Output the (X, Y) coordinate of the center of the cell containing the given text.  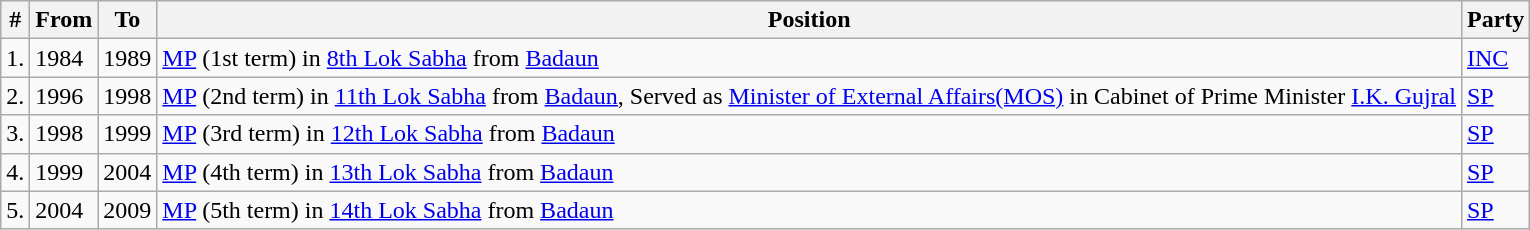
1. (16, 58)
Position (810, 20)
To (128, 20)
4. (16, 172)
1996 (64, 96)
MP (2nd term) in 11th Lok Sabha from Badaun, Served as Minister of External Affairs(MOS) in Cabinet of Prime Minister I.K. Gujral (810, 96)
2009 (128, 210)
5. (16, 210)
1989 (128, 58)
1984 (64, 58)
3. (16, 134)
2. (16, 96)
MP (3rd term) in 12th Lok Sabha from Badaun (810, 134)
MP (5th term) in 14th Lok Sabha from Badaun (810, 210)
From (64, 20)
MP (4th term) in 13th Lok Sabha from Badaun (810, 172)
MP (1st term) in 8th Lok Sabha from Badaun (810, 58)
# (16, 20)
Party (1495, 20)
INC (1495, 58)
